Scan for the cell matching the given text and deliver its (x, y) coordinate at center. 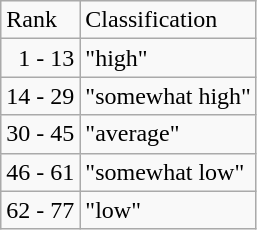
"high" (168, 58)
30 - 45 (40, 134)
1 - 13 (40, 58)
"somewhat high" (168, 96)
"low" (168, 210)
Classification (168, 20)
Rank (40, 20)
"somewhat low" (168, 172)
14 - 29 (40, 96)
"average" (168, 134)
46 - 61 (40, 172)
62 - 77 (40, 210)
